Output the (X, Y) coordinate of the center of the cell containing the given text.  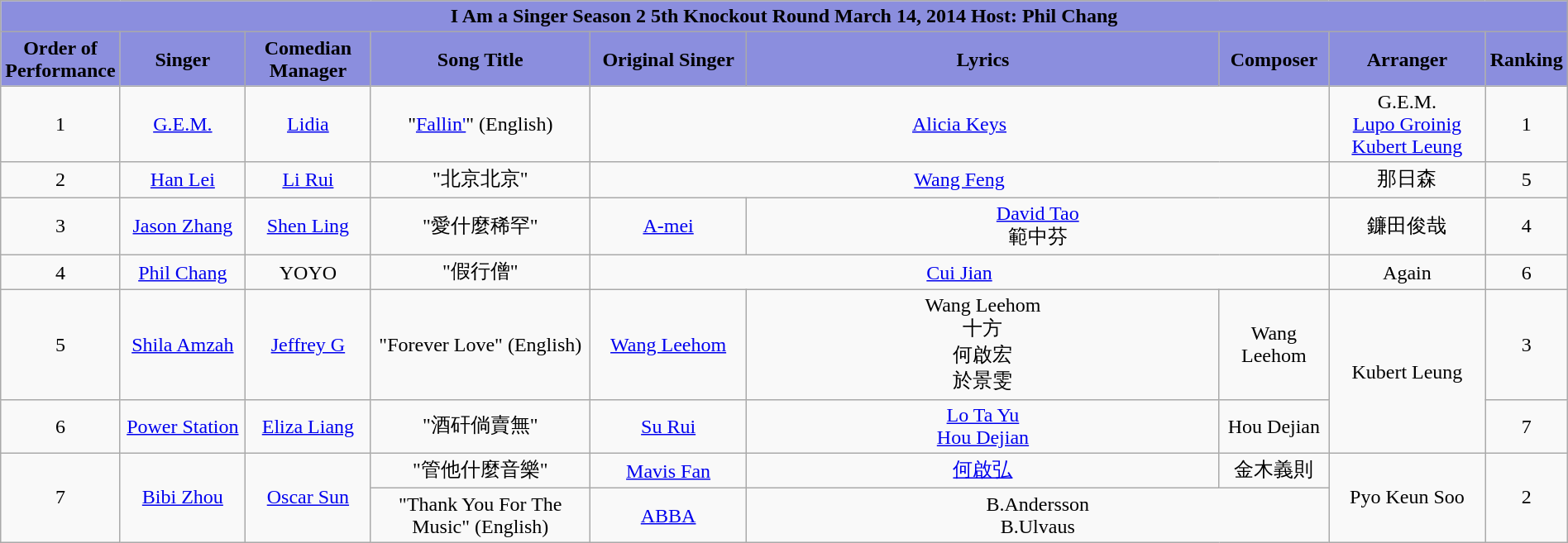
A-mei (668, 226)
何啟弘 (982, 471)
Bibi Zhou (183, 498)
Singer (183, 60)
Jason Zhang (183, 226)
I Am a Singer Season 2 5th Knockout Round March 14, 2014 Host: Phil Chang (784, 17)
David Tao範中芬 (1038, 226)
Arranger (1408, 60)
Pyo Keun Soo (1408, 498)
"管他什麼音樂" (480, 471)
"酒矸倘賣無" (480, 426)
YOYO (308, 273)
Lidia (308, 124)
Ranking (1527, 60)
Wang Feng (959, 180)
"北京北京" (480, 180)
Jeffrey G (308, 345)
"Fallin'" (English) (480, 124)
Comedian Manager (308, 60)
G.E.M. (183, 124)
Again (1408, 273)
Phil Chang (183, 273)
Han Lei (183, 180)
ABBA (668, 516)
Li Rui (308, 180)
Hou Dejian (1274, 426)
Lo Ta YuHou Dejian (982, 426)
鐮田俊哉 (1408, 226)
Shen Ling (308, 226)
Mavis Fan (668, 471)
那日森 (1408, 180)
Alicia Keys (959, 124)
G.E.M.Lupo GroinigKubert Leung (1408, 124)
Lyrics (982, 60)
Eliza Liang (308, 426)
"Thank You For The Music" (English) (480, 516)
Cui Jian (959, 273)
"Forever Love" (English) (480, 345)
"假行僧" (480, 273)
Kubert Leung (1408, 372)
Oscar Sun (308, 498)
Shila Amzah (183, 345)
金木義則 (1274, 471)
B.AnderssonB.Ulvaus (1038, 516)
Order of Performance (60, 60)
Composer (1274, 60)
"愛什麼稀罕" (480, 226)
Original Singer (668, 60)
Power Station (183, 426)
Wang Leehom十方何啟宏於景雯 (982, 345)
Su Rui (668, 426)
Song Title (480, 60)
